Search for the cell housing the specified text and yield its (x, y) center coordinate. 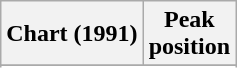
Peak position (189, 34)
Chart (1991) (72, 34)
